Identify which cell holds the provided text, then report its (X, Y) central coordinate. 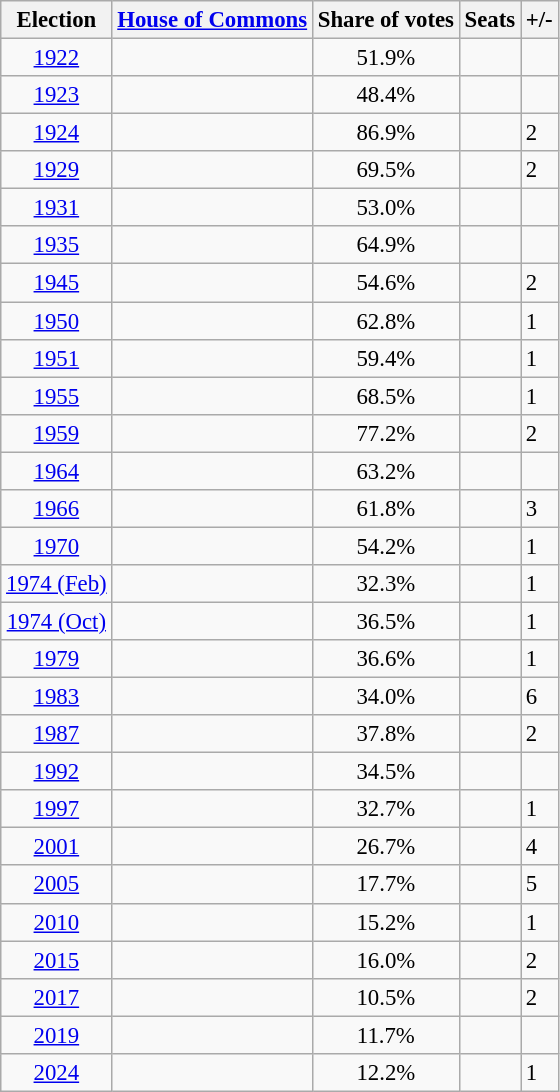
1955 (56, 396)
61.8% (386, 509)
Election (56, 20)
2010 (56, 922)
Seats (490, 20)
37.8% (386, 734)
1959 (56, 433)
15.2% (386, 922)
2019 (56, 1035)
1966 (56, 509)
Share of votes (386, 20)
3 (539, 509)
59.4% (386, 358)
1974 (Oct) (56, 621)
68.5% (386, 396)
1987 (56, 734)
5 (539, 885)
6 (539, 697)
1929 (56, 170)
16.0% (386, 960)
1950 (56, 321)
1951 (56, 358)
34.5% (386, 772)
House of Commons (212, 20)
10.5% (386, 997)
2005 (56, 885)
54.2% (386, 546)
64.9% (386, 245)
1983 (56, 697)
36.5% (386, 621)
1979 (56, 659)
1970 (56, 546)
1922 (56, 58)
1923 (56, 95)
69.5% (386, 170)
1935 (56, 245)
1992 (56, 772)
51.9% (386, 58)
2001 (56, 847)
2024 (56, 1073)
53.0% (386, 208)
77.2% (386, 433)
26.7% (386, 847)
12.2% (386, 1073)
1945 (56, 283)
48.4% (386, 95)
1997 (56, 809)
62.8% (386, 321)
11.7% (386, 1035)
2017 (56, 997)
2015 (56, 960)
1924 (56, 133)
34.0% (386, 697)
1964 (56, 471)
54.6% (386, 283)
4 (539, 847)
+/- (539, 20)
32.3% (386, 584)
86.9% (386, 133)
1931 (56, 208)
36.6% (386, 659)
1974 (Feb) (56, 584)
17.7% (386, 885)
63.2% (386, 471)
32.7% (386, 809)
